Output the (X, Y) coordinate of the center of the cell containing the given text.  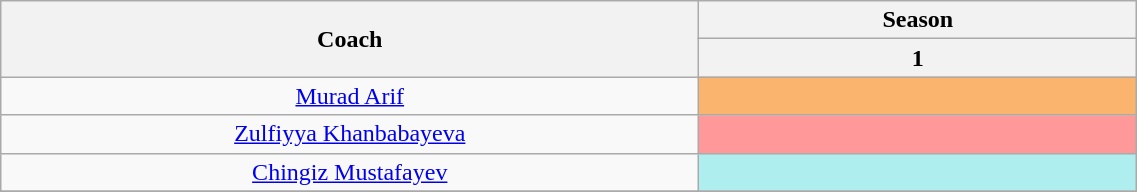
Season (918, 20)
Coach (350, 39)
1 (918, 58)
Chingiz Mustafayev (350, 172)
Murad Arif (350, 96)
Zulfiyya Khanbabayeva (350, 134)
